Determine the [x, y] coordinate at the center of the cell enclosing the given text.  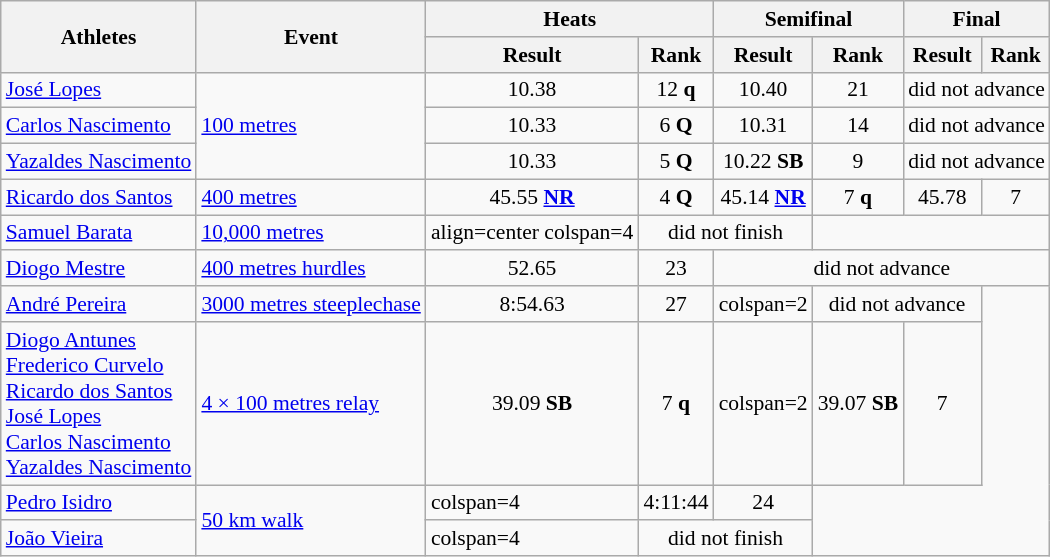
Diogo AntunesFrederico CurveloRicardo dos SantosJosé LopesCarlos NascimentoYazaldes Nascimento [99, 404]
Athletes [99, 36]
14 [858, 126]
45.14 NR [764, 197]
André Pereira [99, 304]
12 q [676, 90]
10.40 [764, 90]
400 metres [311, 197]
100 metres [311, 126]
8:54.63 [532, 304]
Pedro Isidro [99, 503]
45.78 [942, 197]
6 Q [676, 126]
10.38 [532, 90]
50 km walk [311, 520]
Carlos Nascimento [99, 126]
21 [858, 90]
27 [676, 304]
Ricardo dos Santos [99, 197]
align=center colspan=4 [532, 233]
45.55 NR [532, 197]
39.07 SB [858, 404]
52.65 [532, 269]
Event [311, 36]
José Lopes [99, 90]
João Vieira [99, 539]
5 Q [676, 162]
Diogo Mestre [99, 269]
400 metres hurdles [311, 269]
23 [676, 269]
Semifinal [809, 19]
3000 metres steeplechase [311, 304]
9 [858, 162]
10,000 metres [311, 233]
39.09 SB [532, 404]
4 Q [676, 197]
Final [976, 19]
Heats [570, 19]
10.31 [764, 126]
10.22 SB [764, 162]
Yazaldes Nascimento [99, 162]
4 × 100 metres relay [311, 404]
4:11:44 [676, 503]
24 [764, 503]
Samuel Barata [99, 233]
